Locate the cell with the specified text and output its (x, y) center coordinate. 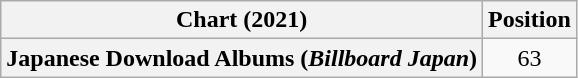
Chart (2021) (242, 20)
Position (530, 20)
63 (530, 58)
Japanese Download Albums (Billboard Japan) (242, 58)
